From the cell containing the given text, extract its center point as (x, y) coordinate. 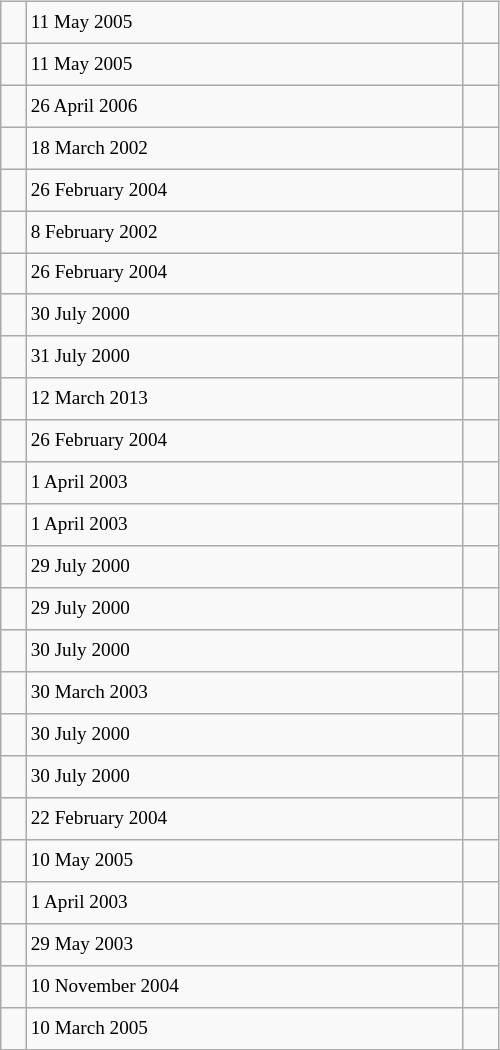
8 February 2002 (244, 232)
26 April 2006 (244, 106)
10 May 2005 (244, 861)
22 February 2004 (244, 819)
10 November 2004 (244, 986)
18 March 2002 (244, 148)
31 July 2000 (244, 357)
12 March 2013 (244, 399)
30 March 2003 (244, 693)
29 May 2003 (244, 944)
10 March 2005 (244, 1028)
